Identify which cell holds the provided text, then report its (x, y) central coordinate. 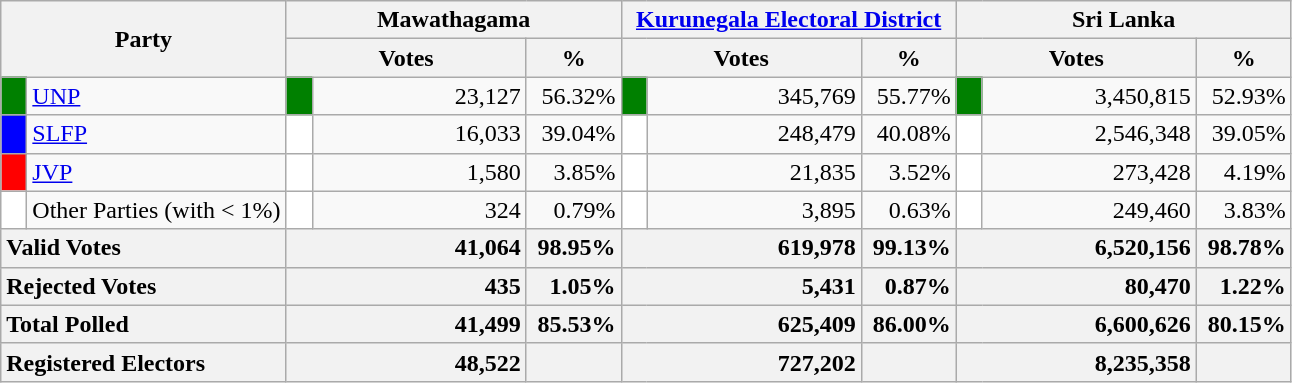
6,520,156 (1076, 248)
Mawathagama (454, 20)
3,895 (754, 210)
23,127 (419, 96)
39.04% (574, 134)
Party (144, 39)
JVP (156, 172)
1.05% (574, 286)
248,479 (754, 134)
8,235,358 (1076, 362)
98.95% (574, 248)
Rejected Votes (144, 286)
3.83% (1244, 210)
85.53% (574, 324)
324 (419, 210)
41,499 (406, 324)
21,835 (754, 172)
345,769 (754, 96)
0.79% (574, 210)
6,600,626 (1076, 324)
86.00% (908, 324)
39.05% (1244, 134)
619,978 (741, 248)
Total Polled (144, 324)
Kurunegala Electoral District (788, 20)
273,428 (1089, 172)
435 (406, 286)
0.63% (908, 210)
4.19% (1244, 172)
3.85% (574, 172)
625,409 (741, 324)
1.22% (1244, 286)
99.13% (908, 248)
48,522 (406, 362)
249,460 (1089, 210)
Valid Votes (144, 248)
2,546,348 (1089, 134)
Other Parties (with < 1%) (156, 210)
Sri Lanka (1124, 20)
3,450,815 (1089, 96)
5,431 (741, 286)
727,202 (741, 362)
55.77% (908, 96)
80.15% (1244, 324)
52.93% (1244, 96)
0.87% (908, 286)
3.52% (908, 172)
UNP (156, 96)
56.32% (574, 96)
80,470 (1076, 286)
41,064 (406, 248)
40.08% (908, 134)
SLFP (156, 134)
16,033 (419, 134)
1,580 (419, 172)
Registered Electors (144, 362)
98.78% (1244, 248)
